For the text-containing cell, return its midpoint in [X, Y] coordinate format. 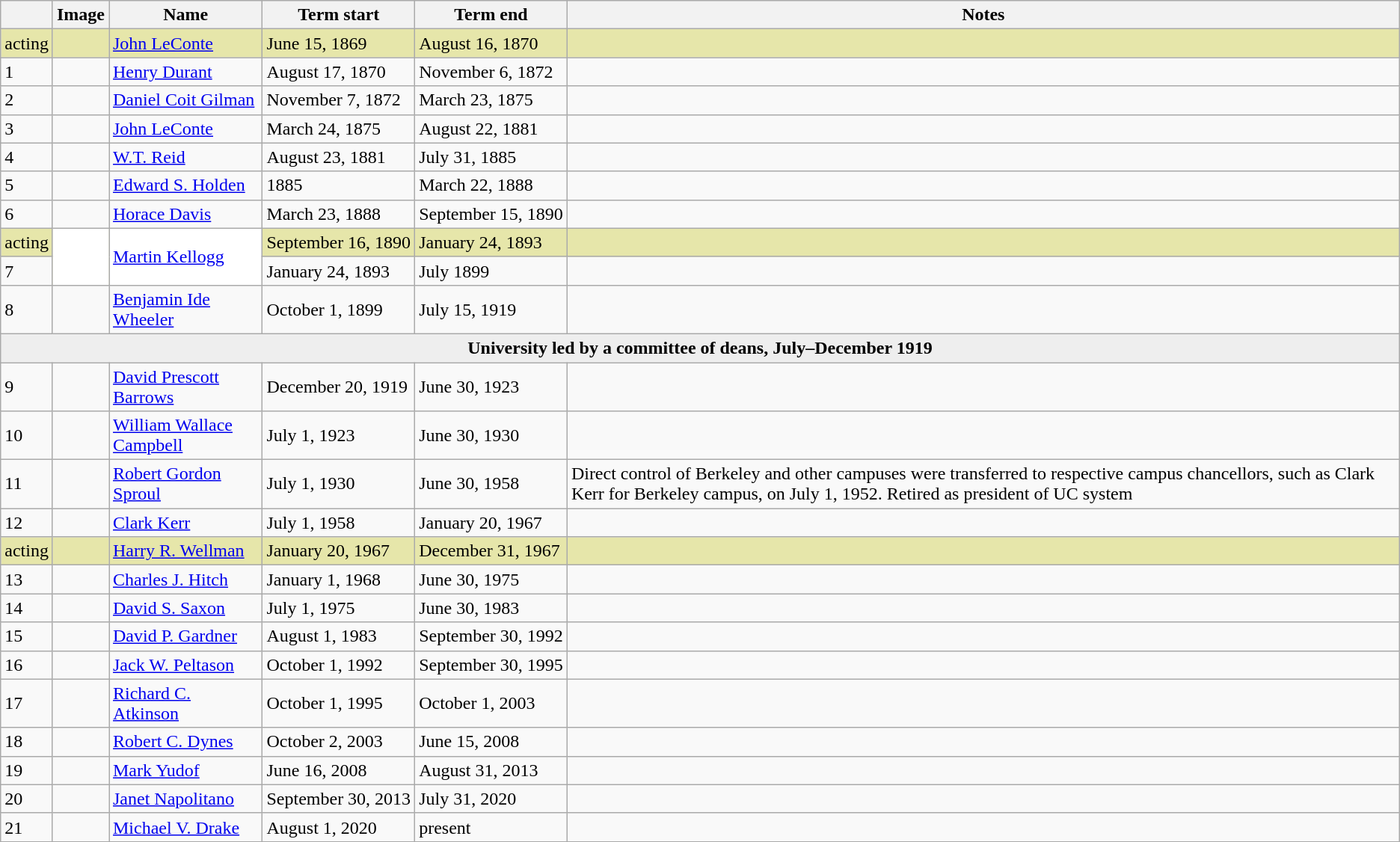
August 1, 1983 [339, 636]
Michael V. Drake [185, 827]
University led by a committee of deans, July–December 1919 [700, 348]
July 1, 1975 [339, 608]
12 [27, 523]
June 30, 1958 [491, 485]
August 17, 1870 [339, 72]
December 20, 1919 [339, 386]
August 16, 1870 [491, 43]
June 30, 1983 [491, 608]
March 24, 1875 [339, 129]
Benjamin Ide Wheeler [185, 310]
4 [27, 157]
July 31, 1885 [491, 157]
Robert Gordon Sproul [185, 485]
15 [27, 636]
Term start [339, 15]
10 [27, 435]
July 15, 1919 [491, 310]
5 [27, 185]
August 31, 2013 [491, 770]
Daniel Coit Gilman [185, 100]
1 [27, 72]
Charles J. Hitch [185, 580]
Name [185, 15]
October 1, 1995 [339, 703]
Martin Kellogg [185, 256]
6 [27, 214]
16 [27, 665]
October 1, 2003 [491, 703]
Clark Kerr [185, 523]
Edward S. Holden [185, 185]
David S. Saxon [185, 608]
July 1899 [491, 271]
July 1, 1958 [339, 523]
13 [27, 580]
3 [27, 129]
Mark Yudof [185, 770]
19 [27, 770]
Harry R. Wellman [185, 551]
August 1, 2020 [339, 827]
1885 [339, 185]
2 [27, 100]
Notes [983, 15]
July 1, 1930 [339, 485]
July 31, 2020 [491, 799]
Term end [491, 15]
14 [27, 608]
Image [81, 15]
June 15, 2008 [491, 742]
W.T. Reid [185, 157]
March 22, 1888 [491, 185]
November 6, 1872 [491, 72]
July 1, 1923 [339, 435]
August 22, 1881 [491, 129]
August 23, 1881 [339, 157]
Jack W. Peltason [185, 665]
November 7, 1872 [339, 100]
18 [27, 742]
17 [27, 703]
Robert C. Dynes [185, 742]
8 [27, 310]
Richard C. Atkinson [185, 703]
William Wallace Campbell [185, 435]
Henry Durant [185, 72]
Janet Napolitano [185, 799]
20 [27, 799]
June 30, 1975 [491, 580]
7 [27, 271]
March 23, 1875 [491, 100]
June 30, 1923 [491, 386]
June 15, 1869 [339, 43]
September 16, 1890 [339, 242]
December 31, 1967 [491, 551]
11 [27, 485]
June 16, 2008 [339, 770]
October 1, 1899 [339, 310]
present [491, 827]
March 23, 1888 [339, 214]
January 1, 1968 [339, 580]
September 30, 1995 [491, 665]
September 30, 2013 [339, 799]
David P. Gardner [185, 636]
October 1, 1992 [339, 665]
June 30, 1930 [491, 435]
David Prescott Barrows [185, 386]
September 15, 1890 [491, 214]
Horace Davis [185, 214]
September 30, 1992 [491, 636]
October 2, 2003 [339, 742]
9 [27, 386]
21 [27, 827]
